Search for the cell housing the specified text and yield its (x, y) center coordinate. 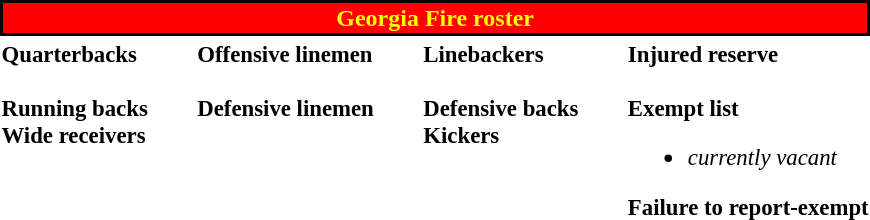
Georgia Fire roster (435, 18)
